Locate the cell with the specified text and output its [X, Y] center coordinate. 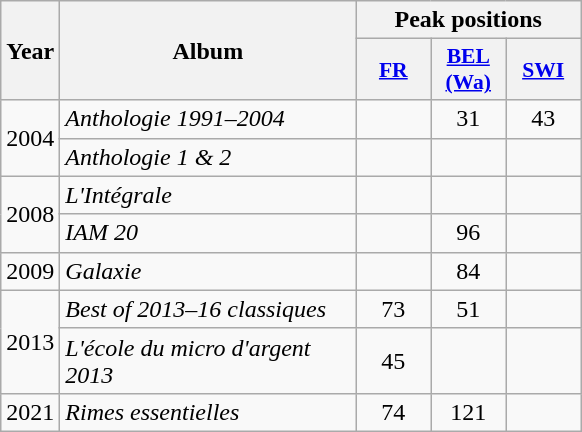
BEL (Wa) [468, 70]
L'école du micro d'argent 2013 [208, 360]
2009 [30, 271]
2004 [30, 138]
43 [544, 119]
2013 [30, 342]
45 [394, 360]
Best of 2013–16 classiques [208, 309]
FR [394, 70]
96 [468, 233]
31 [468, 119]
L'Intégrale [208, 195]
74 [394, 412]
84 [468, 271]
2008 [30, 214]
121 [468, 412]
Galaxie [208, 271]
2021 [30, 412]
51 [468, 309]
Rimes essentielles [208, 412]
Anthologie 1 & 2 [208, 157]
Anthologie 1991–2004 [208, 119]
73 [394, 309]
Peak positions [468, 20]
IAM 20 [208, 233]
Year [30, 50]
SWI [544, 70]
Album [208, 50]
